Capture the cell that displays the provided text and extract its [x, y] central coordinate. 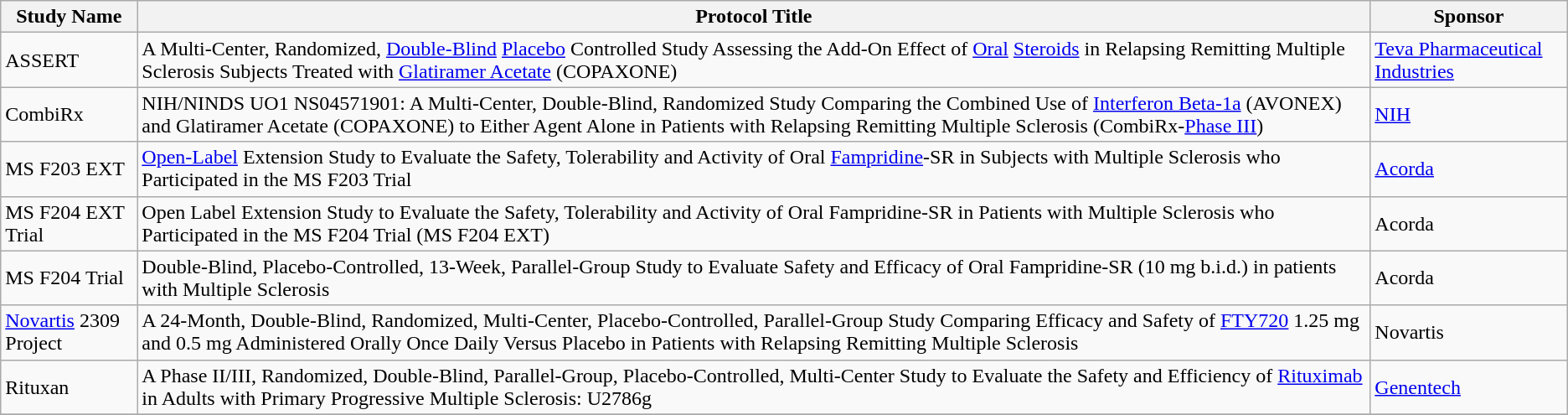
NIH [1469, 114]
ASSERT [69, 60]
Protocol Title [754, 17]
Novartis 2309 Project [69, 332]
Rituxan [69, 387]
Study Name [69, 17]
MS F204 Trial [69, 278]
CombiRx [69, 114]
Novartis [1469, 332]
MS F204 EXT Trial [69, 223]
Teva Pharmaceutical Industries [1469, 60]
Sponsor [1469, 17]
MS F203 EXT [69, 169]
Genentech [1469, 387]
